For the text-containing cell, return its midpoint in (x, y) coordinate format. 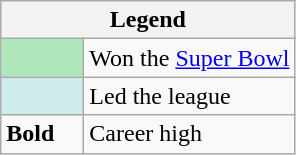
Won the Super Bowl (190, 58)
Career high (190, 134)
Led the league (190, 96)
Bold (42, 134)
Legend (148, 20)
